Return the (x, y) coordinate for the center point of the cell that contains the specified text.  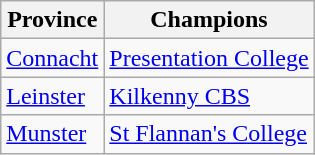
Kilkenny CBS (209, 96)
Presentation College (209, 58)
Connacht (52, 58)
Leinster (52, 96)
Province (52, 20)
Champions (209, 20)
St Flannan's College (209, 134)
Munster (52, 134)
